Output the [X, Y] coordinate of the center of the cell containing the given text.  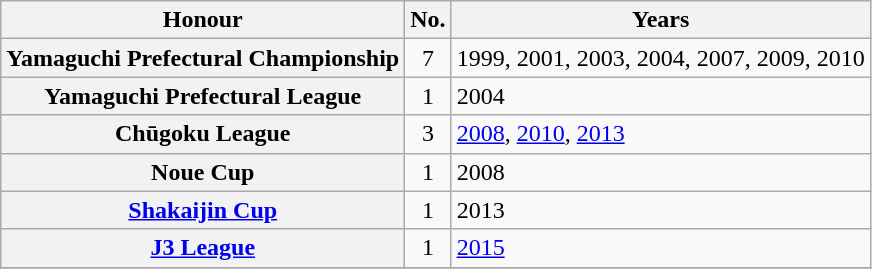
2008, 2010, 2013 [660, 134]
7 [428, 58]
2015 [660, 248]
J3 League [203, 248]
No. [428, 20]
2008 [660, 172]
Shakaijin Cup [203, 210]
2004 [660, 96]
Chūgoku League [203, 134]
3 [428, 134]
Yamaguchi Prefectural League [203, 96]
2013 [660, 210]
Honour [203, 20]
1999, 2001, 2003, 2004, 2007, 2009, 2010 [660, 58]
Years [660, 20]
Yamaguchi Prefectural Championship [203, 58]
Noue Cup [203, 172]
